Scan for the cell matching the given text and deliver its (X, Y) coordinate at center. 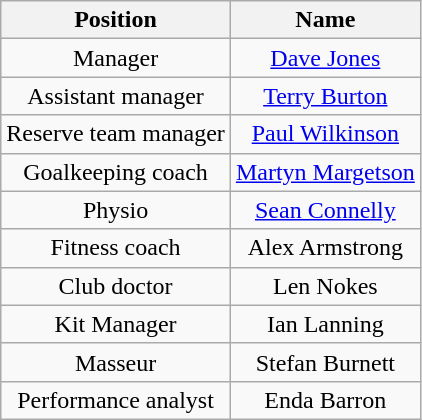
Sean Connelly (325, 210)
Masseur (116, 362)
Ian Lanning (325, 324)
Goalkeeping coach (116, 172)
Terry Burton (325, 96)
Enda Barron (325, 400)
Club doctor (116, 286)
Len Nokes (325, 286)
Reserve team manager (116, 134)
Alex Armstrong (325, 248)
Martyn Margetson (325, 172)
Paul Wilkinson (325, 134)
Assistant manager (116, 96)
Fitness coach (116, 248)
Stefan Burnett (325, 362)
Name (325, 20)
Position (116, 20)
Physio (116, 210)
Manager (116, 58)
Performance analyst (116, 400)
Dave Jones (325, 58)
Kit Manager (116, 324)
